Scan for the cell matching the given text and deliver its (X, Y) coordinate at center. 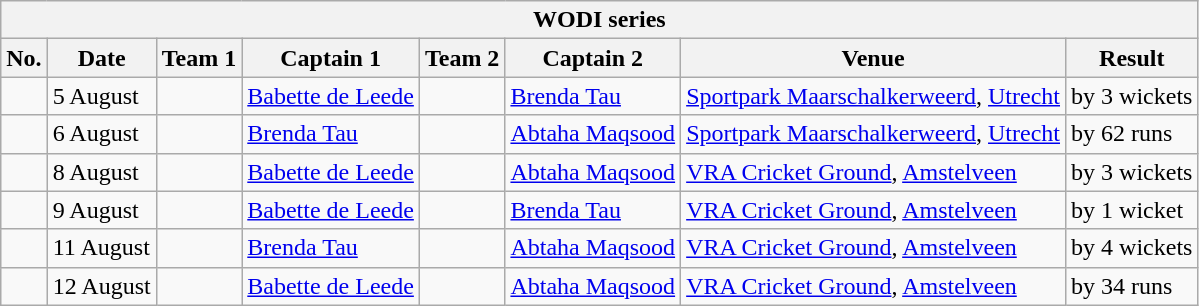
Date (102, 58)
by 4 wickets (1132, 248)
11 August (102, 248)
6 August (102, 134)
by 62 runs (1132, 134)
Captain 1 (331, 58)
No. (24, 58)
8 August (102, 172)
5 August (102, 96)
12 August (102, 286)
Team 2 (462, 58)
by 1 wicket (1132, 210)
WODI series (600, 20)
Result (1132, 58)
Captain 2 (593, 58)
by 34 runs (1132, 286)
9 August (102, 210)
Venue (874, 58)
Team 1 (199, 58)
